Scan for the cell matching the given text and deliver its [x, y] coordinate at center. 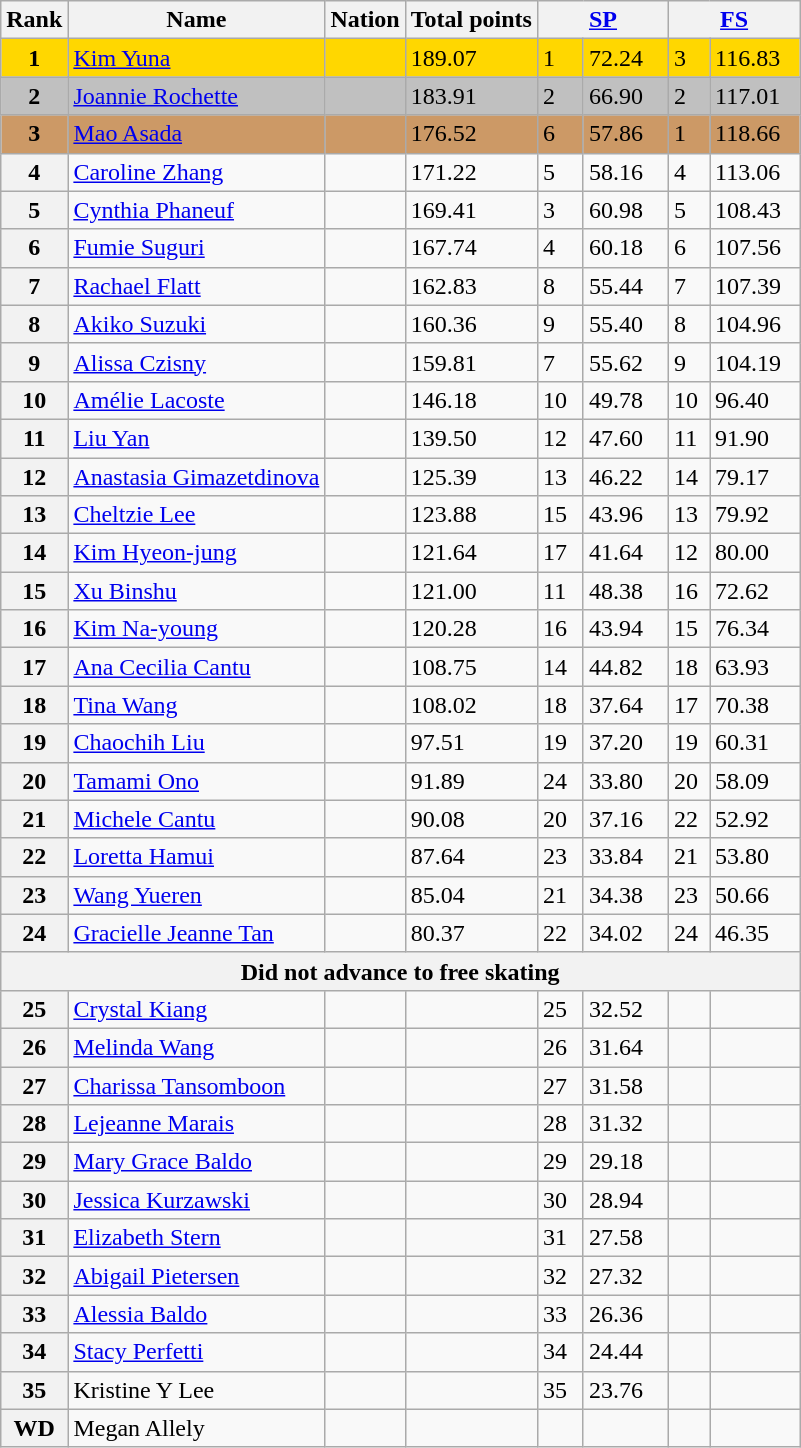
113.06 [755, 172]
Ana Cecilia Cantu [196, 667]
Fumie Suguri [196, 248]
Xu Binshu [196, 591]
47.60 [626, 438]
121.00 [471, 591]
Chaochih Liu [196, 743]
90.08 [471, 819]
43.96 [626, 515]
37.64 [626, 705]
Abigail Pietersen [196, 1276]
Nation [365, 20]
96.40 [755, 400]
41.64 [626, 553]
70.38 [755, 705]
Anastasia Gimazetdinova [196, 477]
33.84 [626, 857]
104.96 [755, 324]
116.83 [755, 58]
176.52 [471, 134]
Kim Yuna [196, 58]
120.28 [471, 629]
80.00 [755, 553]
139.50 [471, 438]
Kristine Y Lee [196, 1390]
44.82 [626, 667]
60.18 [626, 248]
Michele Cantu [196, 819]
Tamami Ono [196, 781]
Elizabeth Stern [196, 1238]
117.01 [755, 96]
Cynthia Phaneuf [196, 210]
37.16 [626, 819]
Lejeanne Marais [196, 1124]
Liu Yan [196, 438]
Mao Asada [196, 134]
Kim Na-young [196, 629]
Cheltzie Lee [196, 515]
55.40 [626, 324]
107.56 [755, 248]
85.04 [471, 895]
43.94 [626, 629]
Charissa Tansomboon [196, 1085]
160.36 [471, 324]
118.66 [755, 134]
Melinda Wang [196, 1047]
72.24 [626, 58]
Did not advance to free skating [400, 971]
80.37 [471, 933]
46.35 [755, 933]
55.44 [626, 286]
28.94 [626, 1200]
WD [34, 1428]
Amélie Lacoste [196, 400]
107.39 [755, 286]
58.09 [755, 781]
50.66 [755, 895]
162.83 [471, 286]
24.44 [626, 1352]
Caroline Zhang [196, 172]
79.92 [755, 515]
57.86 [626, 134]
Jessica Kurzawski [196, 1200]
Total points [471, 20]
33.80 [626, 781]
76.34 [755, 629]
Stacy Perfetti [196, 1352]
167.74 [471, 248]
31.58 [626, 1085]
87.64 [471, 857]
23.76 [626, 1390]
Loretta Hamui [196, 857]
26.36 [626, 1314]
146.18 [471, 400]
159.81 [471, 362]
108.43 [755, 210]
Alissa Czisny [196, 362]
34.38 [626, 895]
60.98 [626, 210]
Alessia Baldo [196, 1314]
55.62 [626, 362]
72.62 [755, 591]
91.90 [755, 438]
37.20 [626, 743]
104.19 [755, 362]
46.22 [626, 477]
48.38 [626, 591]
60.31 [755, 743]
Kim Hyeon-jung [196, 553]
189.07 [471, 58]
32.52 [626, 1009]
Rank [34, 20]
31.32 [626, 1124]
91.89 [471, 781]
58.16 [626, 172]
125.39 [471, 477]
79.17 [755, 477]
171.22 [471, 172]
169.41 [471, 210]
Mary Grace Baldo [196, 1162]
123.88 [471, 515]
183.91 [471, 96]
Megan Allely [196, 1428]
34.02 [626, 933]
31.64 [626, 1047]
66.90 [626, 96]
108.02 [471, 705]
Joannie Rochette [196, 96]
Tina Wang [196, 705]
FS [734, 20]
63.93 [755, 667]
108.75 [471, 667]
Rachael Flatt [196, 286]
121.64 [471, 553]
Name [196, 20]
49.78 [626, 400]
Gracielle Jeanne Tan [196, 933]
Wang Yueren [196, 895]
Crystal Kiang [196, 1009]
27.58 [626, 1238]
SP [602, 20]
97.51 [471, 743]
53.80 [755, 857]
Akiko Suzuki [196, 324]
29.18 [626, 1162]
52.92 [755, 819]
27.32 [626, 1276]
